Provide the [x, y] coordinate of the cell's center where the given text is located.  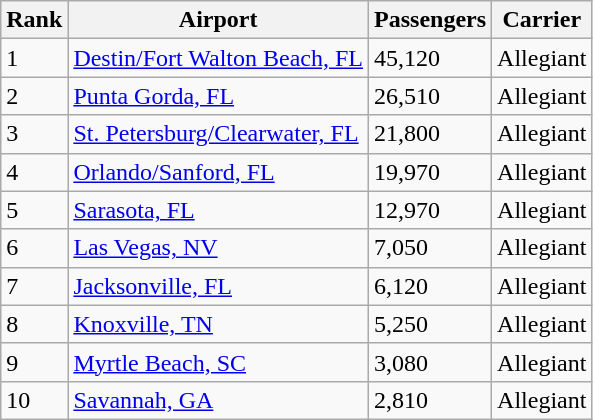
Orlando/Sanford, FL [218, 172]
3 [34, 134]
Sarasota, FL [218, 210]
6 [34, 248]
Knoxville, TN [218, 324]
8 [34, 324]
Savannah, GA [218, 400]
9 [34, 362]
Jacksonville, FL [218, 286]
3,080 [430, 362]
Las Vegas, NV [218, 248]
1 [34, 58]
45,120 [430, 58]
Destin/Fort Walton Beach, FL [218, 58]
19,970 [430, 172]
Punta Gorda, FL [218, 96]
5 [34, 210]
2 [34, 96]
2,810 [430, 400]
Airport [218, 20]
St. Petersburg/Clearwater, FL [218, 134]
21,800 [430, 134]
5,250 [430, 324]
7,050 [430, 248]
Rank [34, 20]
12,970 [430, 210]
6,120 [430, 286]
Carrier [542, 20]
Passengers [430, 20]
26,510 [430, 96]
4 [34, 172]
Myrtle Beach, SC [218, 362]
7 [34, 286]
10 [34, 400]
